Output the (X, Y) coordinate of the center of the cell containing the given text.  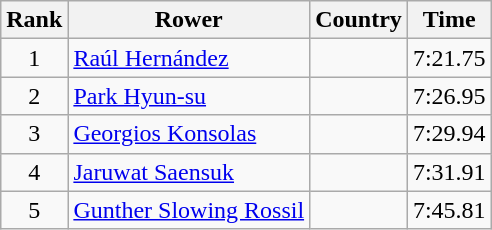
4 (34, 172)
Rank (34, 20)
Rower (189, 20)
Jaruwat Saensuk (189, 172)
7:21.75 (449, 58)
7:45.81 (449, 210)
7:29.94 (449, 134)
Park Hyun-su (189, 96)
5 (34, 210)
2 (34, 96)
Gunther Slowing Rossil (189, 210)
Georgios Konsolas (189, 134)
Country (359, 20)
3 (34, 134)
Time (449, 20)
7:31.91 (449, 172)
1 (34, 58)
Raúl Hernández (189, 58)
7:26.95 (449, 96)
